Identify which cell holds the provided text, then report its (x, y) central coordinate. 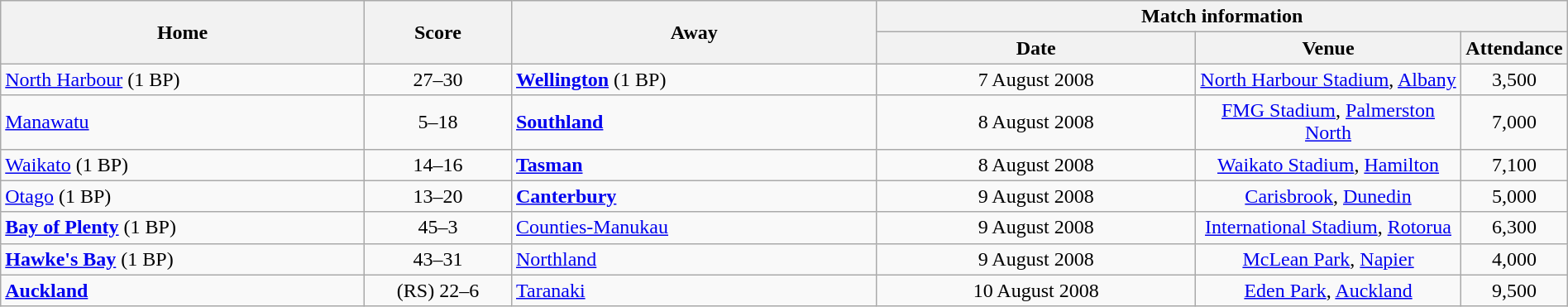
Date (1035, 48)
5,000 (1514, 196)
7,100 (1514, 165)
Score (437, 32)
Taranaki (694, 290)
Auckland (183, 290)
Northland (694, 259)
North Harbour (1 BP) (183, 79)
Waikato (1 BP) (183, 165)
5–18 (437, 122)
Eden Park, Auckland (1328, 290)
Wellington (1 BP) (694, 79)
Bay of Plenty (1 BP) (183, 228)
27–30 (437, 79)
FMG Stadium, Palmerston North (1328, 122)
3,500 (1514, 79)
4,000 (1514, 259)
7,000 (1514, 122)
9,500 (1514, 290)
10 August 2008 (1035, 290)
13–20 (437, 196)
Canterbury (694, 196)
7 August 2008 (1035, 79)
Attendance (1514, 48)
Away (694, 32)
Manawatu (183, 122)
North Harbour Stadium, Albany (1328, 79)
Waikato Stadium, Hamilton (1328, 165)
Southland (694, 122)
(RS) 22–6 (437, 290)
Venue (1328, 48)
14–16 (437, 165)
Carisbrook, Dunedin (1328, 196)
Home (183, 32)
Tasman (694, 165)
International Stadium, Rotorua (1328, 228)
Counties-Manukau (694, 228)
Otago (1 BP) (183, 196)
McLean Park, Napier (1328, 259)
45–3 (437, 228)
6,300 (1514, 228)
43–31 (437, 259)
Hawke's Bay (1 BP) (183, 259)
Match information (1222, 17)
